Output the [x, y] coordinate of the center of the cell containing the given text.  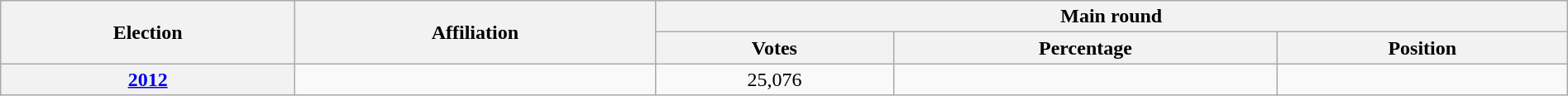
Percentage [1086, 48]
2012 [148, 79]
25,076 [774, 79]
Position [1422, 48]
Main round [1111, 17]
Votes [774, 48]
Election [148, 32]
Affiliation [476, 32]
